Capture the cell that displays the provided text and extract its (x, y) central coordinate. 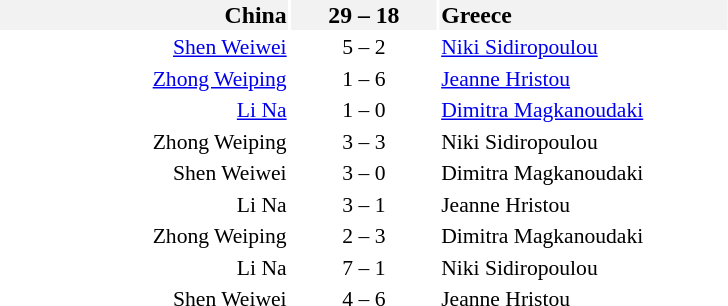
1 – 6 (364, 78)
China (144, 15)
2 – 3 (364, 236)
1 – 0 (364, 110)
Greece (584, 15)
3 – 0 (364, 173)
5 – 2 (364, 47)
3 – 1 (364, 204)
7 – 1 (364, 268)
3 – 3 (364, 142)
29 – 18 (364, 15)
